Return (X, Y) of the center of cell containing provided text 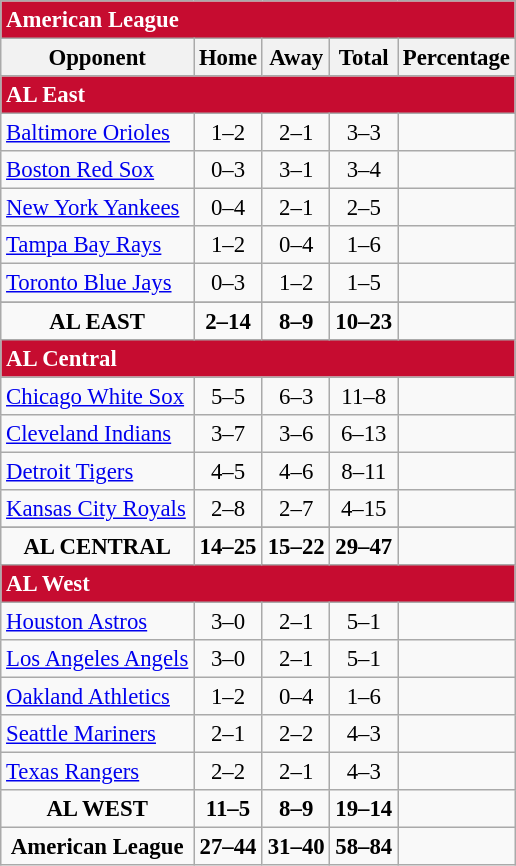
AL EAST (98, 321)
3–3 (364, 133)
2–14 (228, 321)
58–84 (364, 847)
Tampa Bay Rays (98, 245)
Oakland Athletics (98, 697)
2–7 (296, 509)
8–11 (364, 471)
15–22 (296, 546)
AL East (258, 95)
3–7 (228, 433)
Total (364, 58)
2–5 (364, 208)
Baltimore Orioles (98, 133)
Texas Rangers (98, 772)
14–25 (228, 546)
3–6 (296, 433)
Seattle Mariners (98, 734)
Boston Red Sox (98, 170)
AL West (258, 584)
AL CENTRAL (98, 546)
AL Central (258, 358)
11–5 (228, 809)
Cleveland Indians (98, 433)
1–5 (364, 283)
3–1 (296, 170)
Detroit Tigers (98, 471)
Home (228, 58)
Away (296, 58)
4–5 (228, 471)
2–8 (228, 509)
3–4 (364, 170)
Percentage (457, 58)
6–3 (296, 396)
New York Yankees (98, 208)
19–14 (364, 809)
31–40 (296, 847)
Toronto Blue Jays (98, 283)
10–23 (364, 321)
Houston Astros (98, 621)
27–44 (228, 847)
4–6 (296, 471)
AL WEST (98, 809)
11–8 (364, 396)
4–15 (364, 509)
Opponent (98, 58)
Kansas City Royals (98, 509)
5–5 (228, 396)
Los Angeles Angels (98, 659)
29–47 (364, 546)
Chicago White Sox (98, 396)
6–13 (364, 433)
